Return the [X, Y] coordinate for the center point of the cell that contains the specified text.  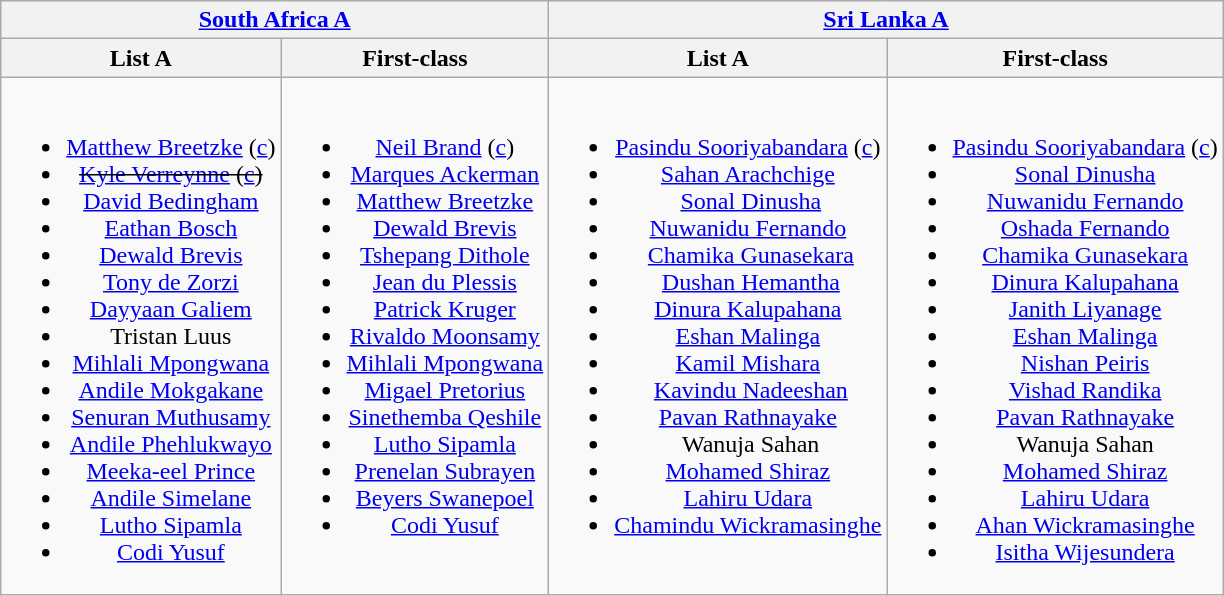
South Africa A [275, 20]
Sri Lanka A [886, 20]
